Return the (x, y) coordinate for the center point of the cell that contains the specified text.  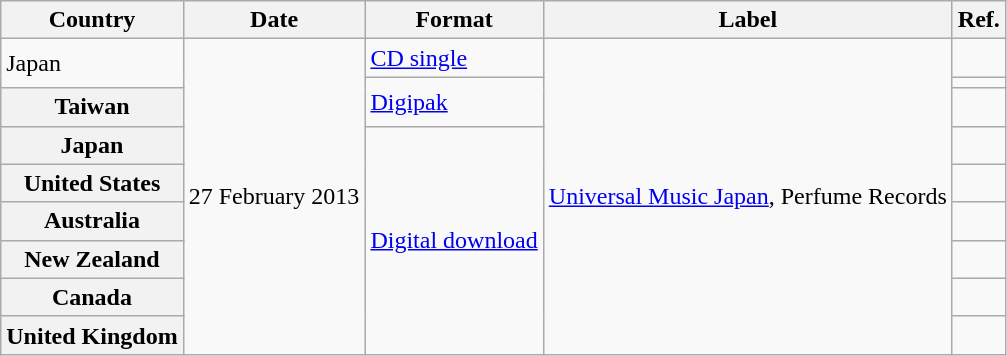
27 February 2013 (274, 197)
Label (748, 20)
Digital download (454, 240)
Canada (92, 297)
CD single (454, 58)
New Zealand (92, 259)
Date (274, 20)
Format (454, 20)
Australia (92, 221)
United Kingdom (92, 335)
Taiwan (92, 107)
Ref. (978, 20)
Universal Music Japan, Perfume Records (748, 197)
Country (92, 20)
Digipak (454, 102)
United States (92, 183)
